Capture the cell that displays the provided text and extract its (X, Y) central coordinate. 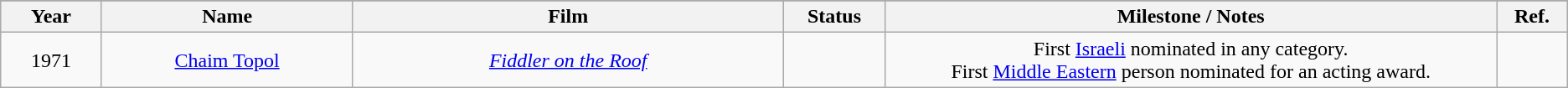
Chaim Topol (227, 60)
1971 (51, 60)
Year (51, 17)
Ref. (1533, 17)
Milestone / Notes (1191, 17)
First Israeli nominated in any category. First Middle Eastern person nominated for an acting award. (1191, 60)
Fiddler on the Roof (568, 60)
Status (834, 17)
Film (568, 17)
Name (227, 17)
